Return [X, Y] of the center of cell containing provided text 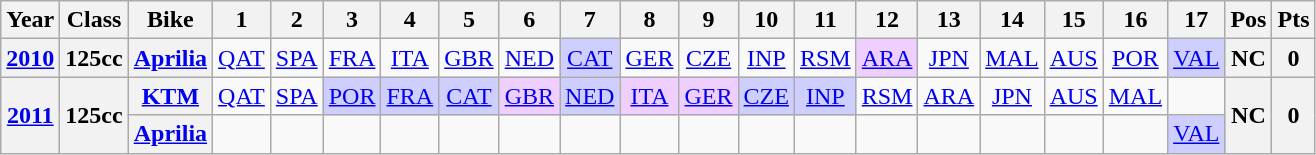
7 [590, 20]
Year [30, 20]
Pts [1294, 20]
13 [949, 20]
16 [1135, 20]
Pos [1248, 20]
12 [887, 20]
2 [296, 20]
17 [1196, 20]
11 [825, 20]
Class [94, 20]
9 [708, 20]
Bike [170, 20]
KTM [170, 96]
4 [410, 20]
1 [242, 20]
6 [529, 20]
5 [469, 20]
10 [766, 20]
2010 [30, 58]
2011 [30, 115]
14 [1012, 20]
3 [352, 20]
15 [1074, 20]
8 [650, 20]
